Locate the cell with the specified text and output its [x, y] center coordinate. 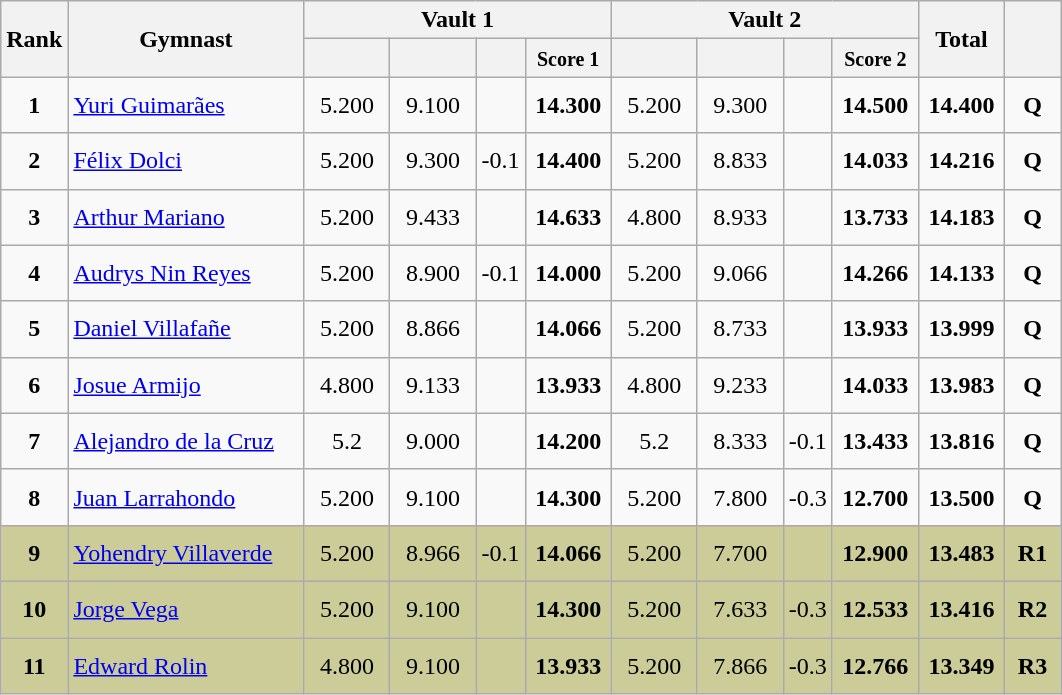
8.833 [740, 161]
4 [34, 273]
9 [34, 553]
12.766 [875, 666]
8.866 [433, 329]
9.000 [433, 441]
13.416 [961, 609]
Vault 2 [764, 20]
14.266 [875, 273]
8.900 [433, 273]
8.966 [433, 553]
3 [34, 217]
13.433 [875, 441]
Josue Armijo [186, 385]
12.700 [875, 497]
Vault 1 [458, 20]
Score 1 [568, 58]
R3 [1032, 666]
Daniel Villafañe [186, 329]
R2 [1032, 609]
Yohendry Villaverde [186, 553]
13.816 [961, 441]
9.433 [433, 217]
7.633 [740, 609]
12.533 [875, 609]
Edward Rolin [186, 666]
Audrys Nin Reyes [186, 273]
6 [34, 385]
11 [34, 666]
Félix Dolci [186, 161]
7 [34, 441]
10 [34, 609]
Arthur Mariano [186, 217]
8.733 [740, 329]
8 [34, 497]
14.633 [568, 217]
9.066 [740, 273]
13.733 [875, 217]
Gymnast [186, 39]
12.900 [875, 553]
13.349 [961, 666]
R1 [1032, 553]
14.500 [875, 105]
8.333 [740, 441]
14.200 [568, 441]
7.866 [740, 666]
Rank [34, 39]
1 [34, 105]
2 [34, 161]
Jorge Vega [186, 609]
13.500 [961, 497]
Juan Larrahondo [186, 497]
Score 2 [875, 58]
7.700 [740, 553]
14.000 [568, 273]
5 [34, 329]
7.800 [740, 497]
14.216 [961, 161]
9.233 [740, 385]
13.999 [961, 329]
Alejandro de la Cruz [186, 441]
Yuri Guimarães [186, 105]
Total [961, 39]
13.983 [961, 385]
8.933 [740, 217]
13.483 [961, 553]
14.133 [961, 273]
14.183 [961, 217]
9.133 [433, 385]
